Return (x, y) of the center of cell containing provided text 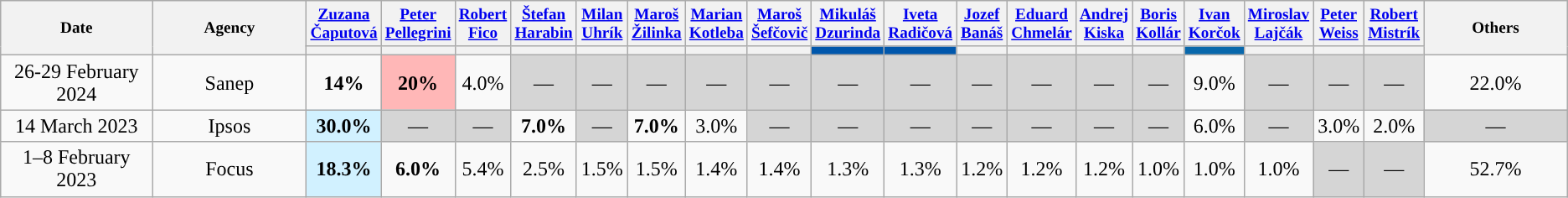
Others (1496, 29)
Zuzana Čaputová (343, 23)
Peter Weiss (1338, 23)
Miroslav Lajčák (1278, 23)
Robert Mistrík (1394, 23)
1–8 February 2023 (77, 169)
Jozef Banáš (982, 23)
Iveta Radičová (921, 23)
5.4% (482, 169)
18.3% (343, 169)
52.7% (1496, 169)
20% (418, 82)
Peter Pellegrini (418, 23)
4.0% (482, 82)
9.0% (1215, 82)
14 March 2023 (77, 126)
30.0% (343, 126)
Boris Kollár (1158, 23)
2.0% (1394, 126)
Milan Uhrík (601, 23)
Marian Kotleba (716, 23)
14% (343, 82)
Mikuláš Dzurinda (848, 23)
26-29 February 2024 (77, 82)
Ivan Korčok (1215, 23)
Sanep (230, 82)
Ipsos (230, 126)
Maroš Šefčovič (779, 23)
Maroš Žilinka (657, 23)
22.0% (1496, 82)
2.5% (544, 169)
Eduard Chmelár (1042, 23)
Date (77, 29)
Focus (230, 169)
Štefan Harabin (544, 23)
Robert Fico (482, 23)
Agency (230, 29)
Andrej Kiska (1104, 23)
